Scan for the cell matching the given text and deliver its (x, y) coordinate at center. 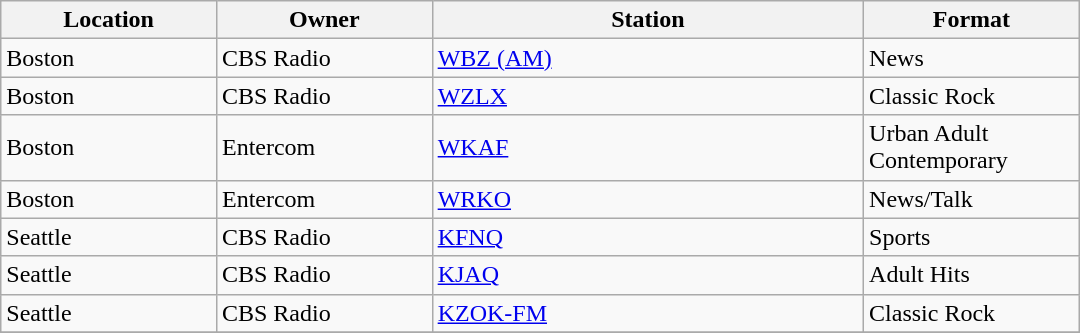
Urban Adult Contemporary (972, 148)
WRKO (648, 199)
WZLX (648, 96)
KFNQ (648, 237)
KJAQ (648, 275)
WKAF (648, 148)
Format (972, 20)
Sports (972, 237)
News (972, 58)
Location (109, 20)
Station (648, 20)
Adult Hits (972, 275)
Owner (324, 20)
WBZ (AM) (648, 58)
KZOK-FM (648, 313)
News/Talk (972, 199)
